Locate the cell with the specified text and output its [X, Y] center coordinate. 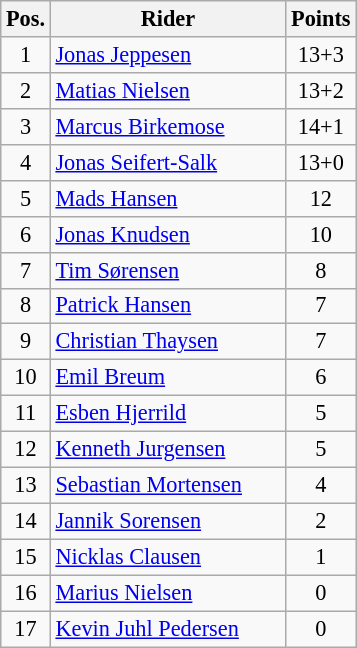
9 [26, 342]
Mads Hansen [168, 198]
Jonas Knudsen [168, 234]
3 [26, 126]
Matias Nielsen [168, 90]
11 [26, 414]
Kenneth Jurgensen [168, 450]
Rider [168, 19]
13+3 [321, 55]
Tim Sørensen [168, 270]
Jannik Sorensen [168, 521]
Sebastian Mortensen [168, 485]
Patrick Hansen [168, 306]
Nicklas Clausen [168, 557]
Marius Nielsen [168, 593]
Kevin Juhl Pedersen [168, 629]
Emil Breum [168, 378]
15 [26, 557]
14 [26, 521]
Points [321, 19]
Jonas Seifert-Salk [168, 162]
13 [26, 485]
Marcus Birkemose [168, 126]
Jonas Jeppesen [168, 55]
Pos. [26, 19]
16 [26, 593]
Christian Thaysen [168, 342]
13+2 [321, 90]
17 [26, 629]
14+1 [321, 126]
Esben Hjerrild [168, 414]
13+0 [321, 162]
